Search for the cell housing the specified text and yield its (X, Y) center coordinate. 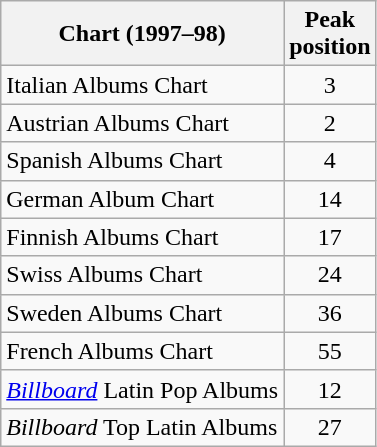
24 (330, 275)
36 (330, 313)
French Albums Chart (142, 351)
Chart (1997–98) (142, 34)
4 (330, 161)
27 (330, 427)
14 (330, 199)
55 (330, 351)
German Album Chart (142, 199)
Finnish Albums Chart (142, 237)
2 (330, 123)
Spanish Albums Chart (142, 161)
17 (330, 237)
Billboard Latin Pop Albums (142, 389)
Austrian Albums Chart (142, 123)
12 (330, 389)
3 (330, 85)
Billboard Top Latin Albums (142, 427)
Italian Albums Chart (142, 85)
Sweden Albums Chart (142, 313)
Peakposition (330, 34)
Swiss Albums Chart (142, 275)
